Find where the given text appears and provide that cell's center as (X, Y) coordinate. 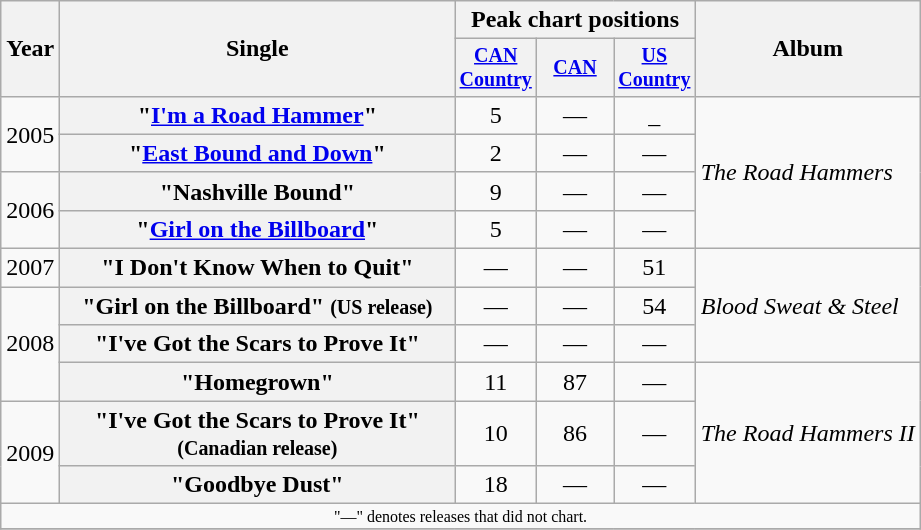
2007 (30, 268)
54 (655, 306)
"—" denotes releases that did not chart. (461, 516)
"Homegrown" (258, 382)
11 (496, 382)
"I'm a Road Hammer" (258, 115)
2 (496, 153)
"I Don't Know When to Quit" (258, 268)
Album (808, 49)
10 (496, 434)
_ (655, 115)
Peak chart positions (575, 20)
"I've Got the Scars to Prove It"(Canadian release) (258, 434)
9 (496, 191)
2009 (30, 452)
18 (496, 485)
CAN Country (496, 68)
Single (258, 49)
The Road Hammers II (808, 434)
Year (30, 49)
2005 (30, 134)
86 (576, 434)
The Road Hammers (808, 172)
"Nashville Bound" (258, 191)
2008 (30, 344)
"Girl on the Billboard" (258, 229)
"Goodbye Dust" (258, 485)
"I've Got the Scars to Prove It" (258, 344)
51 (655, 268)
2006 (30, 210)
CAN (576, 68)
US Country (655, 68)
Blood Sweat & Steel (808, 306)
87 (576, 382)
"East Bound and Down" (258, 153)
"Girl on the Billboard" (US release) (258, 306)
